Provide the [X, Y] coordinate of the cell's center where the given text is located.  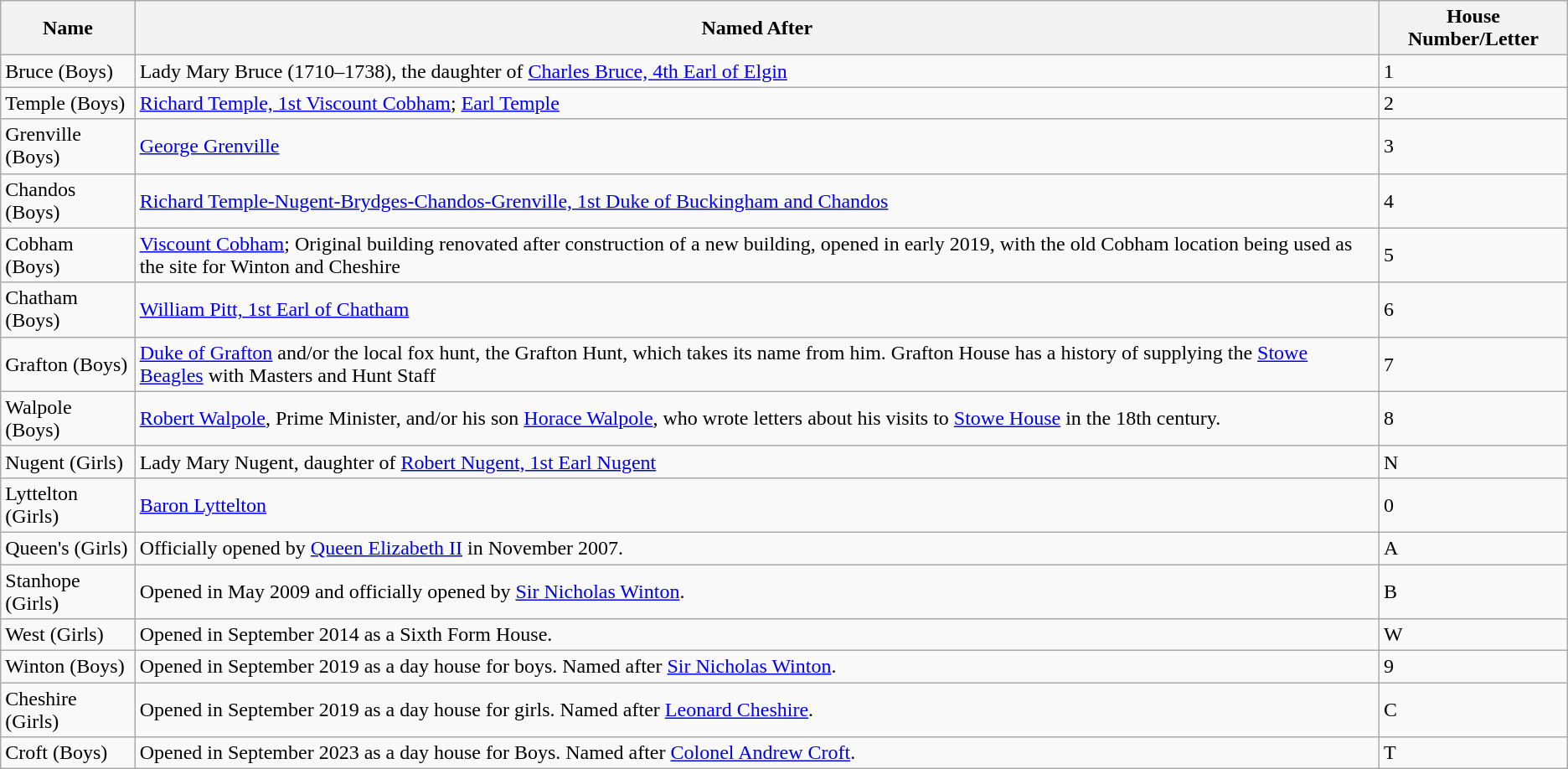
West (Girls) [68, 635]
Lady Mary Nugent, daughter of Robert Nugent, 1st Earl Nugent [757, 462]
1 [1474, 71]
Cheshire (Girls) [68, 710]
William Pitt, 1st Earl of Chatham [757, 310]
C [1474, 710]
Stanhope (Girls) [68, 591]
Officially opened by Queen Elizabeth II in November 2007. [757, 548]
Queen's (Girls) [68, 548]
Opened in September 2023 as a day house for Boys. Named after Colonel Andrew Croft. [757, 753]
Chatham (Boys) [68, 310]
B [1474, 591]
N [1474, 462]
Lyttelton (Girls) [68, 504]
5 [1474, 255]
Bruce (Boys) [68, 71]
Walpole (Boys) [68, 419]
House Number/Letter [1474, 28]
4 [1474, 201]
Temple (Boys) [68, 103]
9 [1474, 667]
Name [68, 28]
Named After [757, 28]
Robert Walpole, Prime Minister, and/or his son Horace Walpole, who wrote letters about his visits to Stowe House in the 18th century. [757, 419]
Cobham (Boys) [68, 255]
6 [1474, 310]
A [1474, 548]
Opened in September 2014 as a Sixth Form House. [757, 635]
3 [1474, 146]
Lady Mary Bruce (1710–1738), the daughter of Charles Bruce, 4th Earl of Elgin [757, 71]
Nugent (Girls) [68, 462]
George Grenville [757, 146]
W [1474, 635]
Opened in September 2019 as a day house for boys. Named after Sir Nicholas Winton. [757, 667]
Grenville (Boys) [68, 146]
7 [1474, 364]
T [1474, 753]
2 [1474, 103]
Richard Temple, 1st Viscount Cobham; Earl Temple [757, 103]
Richard Temple-Nugent-Brydges-Chandos-Grenville, 1st Duke of Buckingham and Chandos [757, 201]
Opened in May 2009 and officially opened by Sir Nicholas Winton. [757, 591]
Chandos (Boys) [68, 201]
Opened in September 2019 as a day house for girls. Named after Leonard Cheshire. [757, 710]
Croft (Boys) [68, 753]
8 [1474, 419]
Winton (Boys) [68, 667]
0 [1474, 504]
Baron Lyttelton [757, 504]
Grafton (Boys) [68, 364]
